For the text-containing cell, return its midpoint in [x, y] coordinate format. 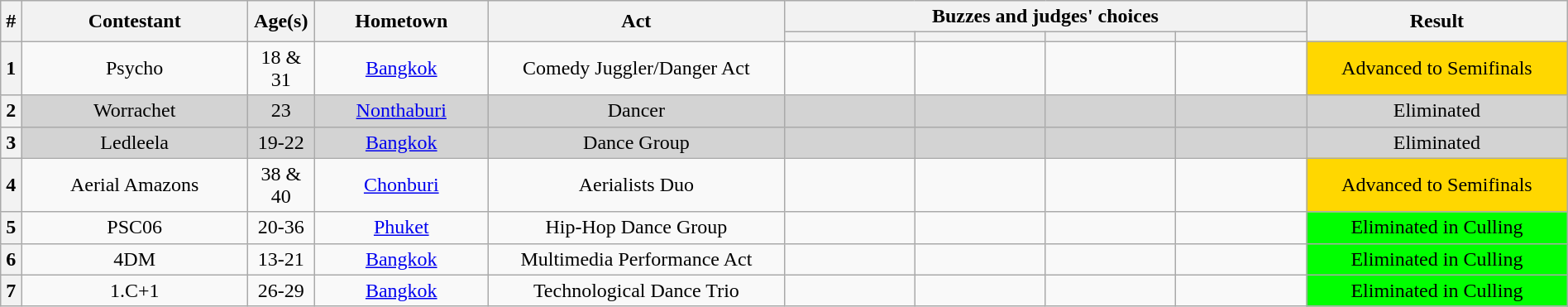
38 & 40 [281, 185]
Buzzes and judges' choices [1045, 17]
Age(s) [281, 22]
13-21 [281, 259]
Multimedia Performance Act [636, 259]
Ledleela [135, 142]
1 [12, 68]
Result [1437, 22]
18 & 31 [281, 68]
3 [12, 142]
4DM [135, 259]
Act [636, 22]
7 [12, 290]
5 [12, 228]
6 [12, 259]
Hip-Hop Dance Group [636, 228]
Comedy Juggler/Danger Act [636, 68]
26-29 [281, 290]
# [12, 22]
19-22 [281, 142]
Worrachet [135, 111]
Contestant [135, 22]
Dance Group [636, 142]
20-36 [281, 228]
Dancer [636, 111]
Chonburi [401, 185]
Psycho [135, 68]
Phuket [401, 228]
Hometown [401, 22]
Aerial Amazons [135, 185]
23 [281, 111]
4 [12, 185]
2 [12, 111]
PSC06 [135, 228]
1.C+1 [135, 290]
Aerialists Duo [636, 185]
Technological Dance Trio [636, 290]
Nonthaburi [401, 111]
